Extract the [X, Y] coordinate from the center of the cell holding the provided text.  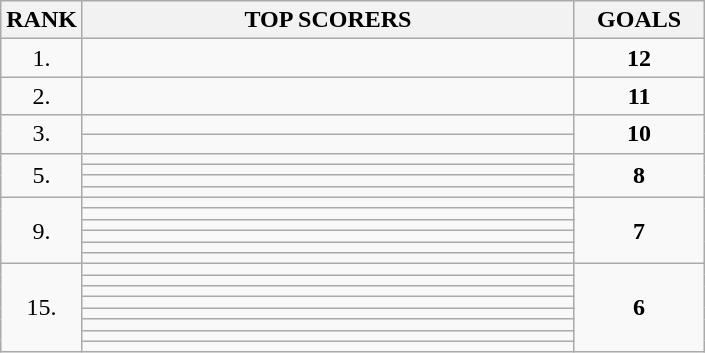
10 [640, 134]
TOP SCORERS [328, 20]
GOALS [640, 20]
2. [42, 96]
RANK [42, 20]
7 [640, 230]
12 [640, 58]
9. [42, 230]
3. [42, 134]
6 [640, 308]
1. [42, 58]
11 [640, 96]
5. [42, 175]
8 [640, 175]
15. [42, 308]
